Determine the [X, Y] coordinate at the center of the cell enclosing the given text.  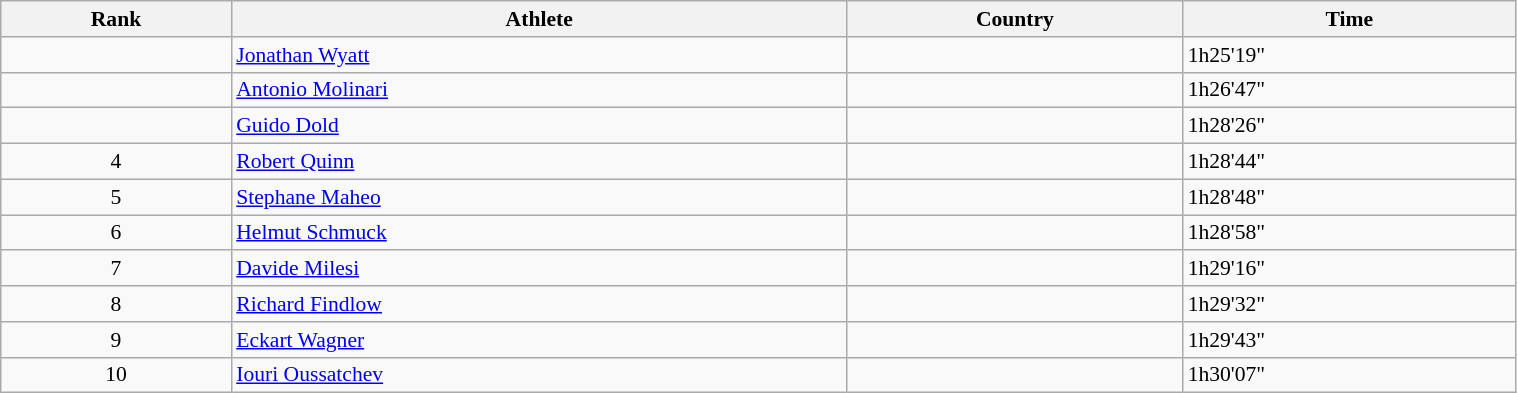
1h28'48" [1350, 197]
8 [116, 304]
10 [116, 375]
Jonathan Wyatt [539, 55]
1h29'32" [1350, 304]
1h29'43" [1350, 340]
1h30'07" [1350, 375]
Eckart Wagner [539, 340]
1h28'44" [1350, 162]
6 [116, 233]
1h28'58" [1350, 233]
7 [116, 269]
Stephane Maheo [539, 197]
1h29'16" [1350, 269]
Country [1014, 19]
Guido Dold [539, 126]
Richard Findlow [539, 304]
Athlete [539, 19]
4 [116, 162]
Rank [116, 19]
1h25'19" [1350, 55]
Helmut Schmuck [539, 233]
1h28'26" [1350, 126]
Davide Milesi [539, 269]
1h26'47" [1350, 90]
Antonio Molinari [539, 90]
Time [1350, 19]
9 [116, 340]
Robert Quinn [539, 162]
5 [116, 197]
Iouri Oussatchev [539, 375]
